For the text-containing cell, return its midpoint in (X, Y) coordinate format. 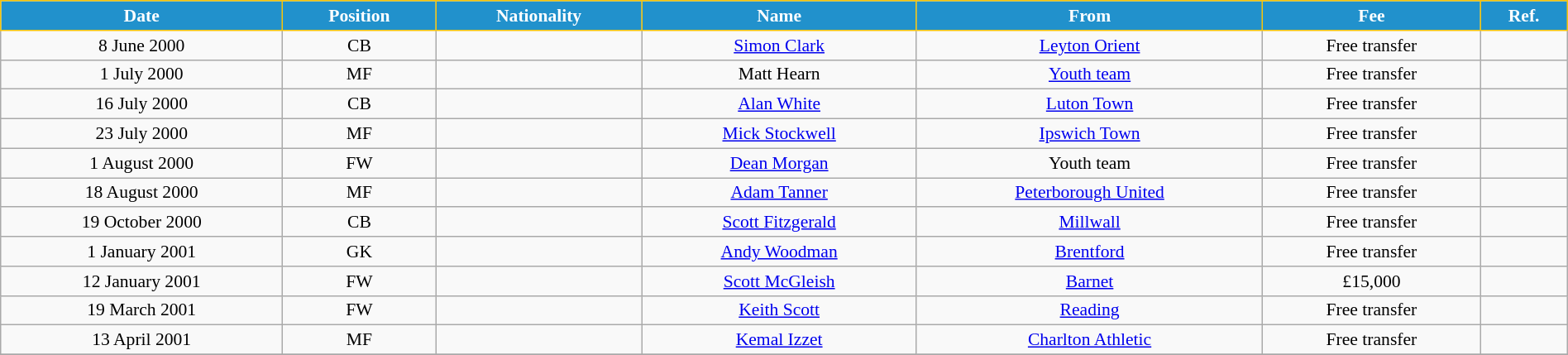
Keith Scott (779, 310)
Matt Hearn (779, 74)
Alan White (779, 104)
16 July 2000 (142, 104)
Charlton Athletic (1090, 340)
Ref. (1523, 16)
Millwall (1090, 223)
13 April 2001 (142, 340)
Peterborough United (1090, 193)
Ipswich Town (1090, 134)
GK (360, 252)
Luton Town (1090, 104)
1 August 2000 (142, 163)
Scott Fitzgerald (779, 223)
8 June 2000 (142, 46)
Adam Tanner (779, 193)
Andy Woodman (779, 252)
£15,000 (1371, 281)
1 January 2001 (142, 252)
Reading (1090, 310)
Scott McGleish (779, 281)
From (1090, 16)
Fee (1371, 16)
Nationality (539, 16)
19 March 2001 (142, 310)
Dean Morgan (779, 163)
1 July 2000 (142, 74)
Date (142, 16)
Mick Stockwell (779, 134)
Position (360, 16)
12 January 2001 (142, 281)
Barnet (1090, 281)
23 July 2000 (142, 134)
Kemal Izzet (779, 340)
Name (779, 16)
Brentford (1090, 252)
19 October 2000 (142, 223)
Simon Clark (779, 46)
18 August 2000 (142, 193)
Leyton Orient (1090, 46)
